Detect which cell encompasses the target text, then output its (x, y) center coordinate. 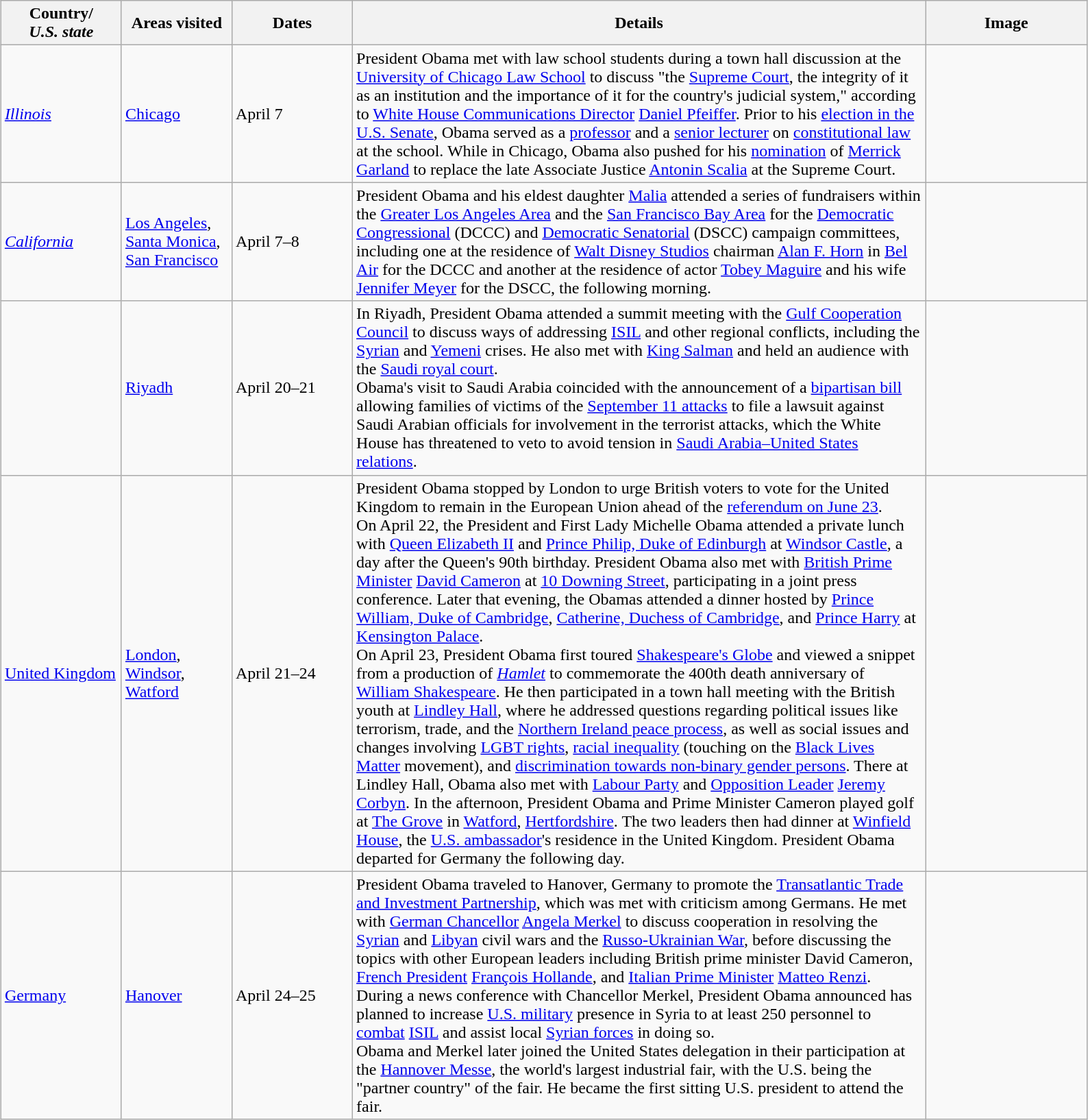
California (61, 241)
April 24–25 (292, 995)
Hanover (177, 995)
April 21–24 (292, 673)
April 7 (292, 114)
London,Windsor,Watford (177, 673)
April 20–21 (292, 388)
Areas visited (177, 23)
Los Angeles,Santa Monica,San Francisco (177, 241)
Chicago (177, 114)
Riyadh (177, 388)
Germany (61, 995)
United Kingdom (61, 673)
Illinois (61, 114)
Details (639, 23)
Image (1006, 23)
Dates (292, 23)
Country/U.S. state (61, 23)
April 7–8 (292, 241)
